Provide the (X, Y) coordinate of the cell's center where the given text is located.  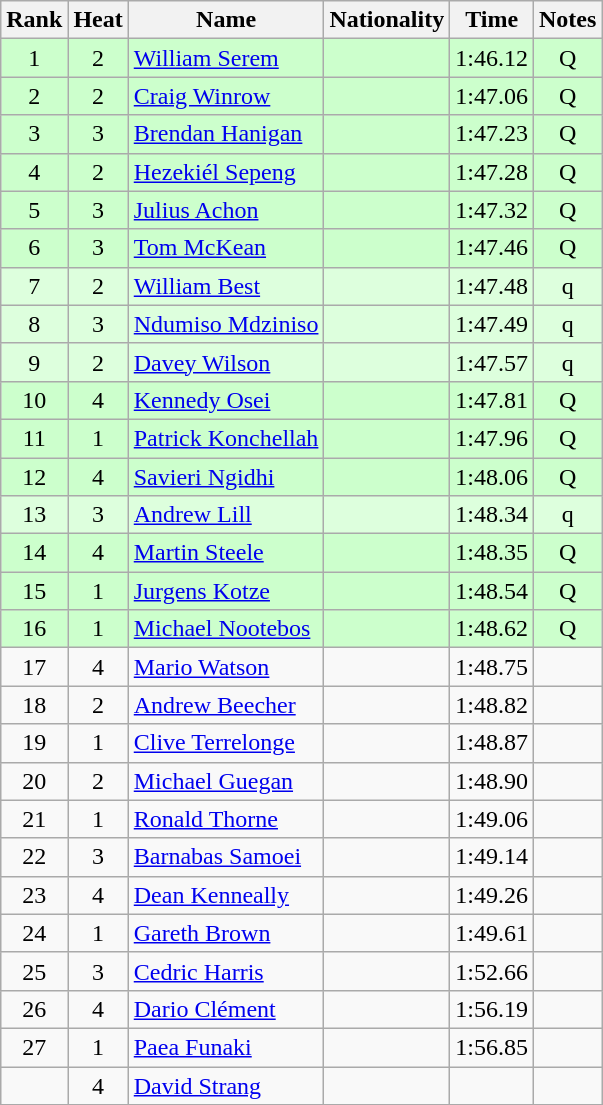
Patrick Konchellah (226, 438)
1:48.06 (492, 477)
14 (34, 553)
12 (34, 477)
1:47.81 (492, 400)
Andrew Beecher (226, 705)
19 (34, 743)
Cedric Harris (226, 971)
Michael Nootebos (226, 629)
1:47.57 (492, 362)
10 (34, 400)
26 (34, 1009)
William Best (226, 286)
Heat (98, 20)
Notes (567, 20)
1:56.19 (492, 1009)
Jurgens Kotze (226, 591)
Time (492, 20)
1:48.34 (492, 515)
Ronald Thorne (226, 819)
Tom McKean (226, 248)
13 (34, 515)
David Strang (226, 1085)
22 (34, 857)
1:47.48 (492, 286)
1:47.23 (492, 134)
23 (34, 895)
Ndumiso Mdziniso (226, 324)
1:49.06 (492, 819)
6 (34, 248)
25 (34, 971)
1:48.87 (492, 743)
20 (34, 781)
Mario Watson (226, 667)
1:48.54 (492, 591)
Nationality (387, 20)
15 (34, 591)
1:49.14 (492, 857)
1:47.96 (492, 438)
Rank (34, 20)
21 (34, 819)
1:49.61 (492, 933)
Name (226, 20)
27 (34, 1047)
1:48.35 (492, 553)
17 (34, 667)
Brendan Hanigan (226, 134)
1:46.12 (492, 58)
1:47.32 (492, 210)
1:47.06 (492, 96)
1:49.26 (492, 895)
Clive Terrelonge (226, 743)
Barnabas Samoei (226, 857)
1:48.75 (492, 667)
Michael Guegan (226, 781)
5 (34, 210)
Davey Wilson (226, 362)
Paea Funaki (226, 1047)
7 (34, 286)
Martin Steele (226, 553)
9 (34, 362)
Julius Achon (226, 210)
1:48.62 (492, 629)
Dean Kenneally (226, 895)
Dario Clément (226, 1009)
1:47.49 (492, 324)
8 (34, 324)
18 (34, 705)
16 (34, 629)
1:47.28 (492, 172)
Hezekiél Sepeng (226, 172)
1:56.85 (492, 1047)
1:48.82 (492, 705)
24 (34, 933)
1:52.66 (492, 971)
1:47.46 (492, 248)
Kennedy Osei (226, 400)
Craig Winrow (226, 96)
Andrew Lill (226, 515)
1:48.90 (492, 781)
Savieri Ngidhi (226, 477)
11 (34, 438)
Gareth Brown (226, 933)
William Serem (226, 58)
